Extract the (X, Y) coordinate from the center of the cell holding the provided text.  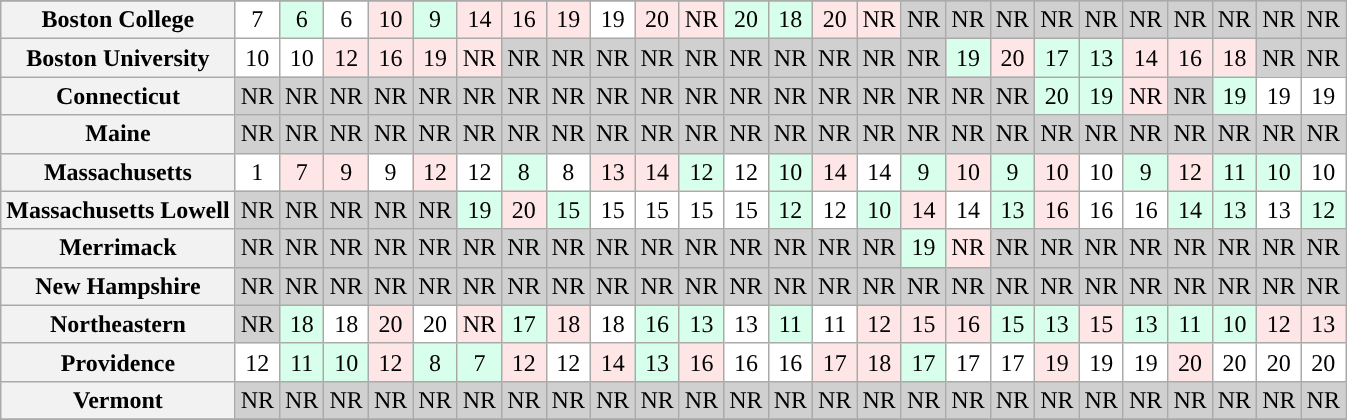
Connecticut (118, 96)
Boston College (118, 20)
Northeastern (118, 324)
Boston University (118, 58)
Vermont (118, 400)
Providence (118, 362)
Maine (118, 134)
New Hampshire (118, 286)
Massachusetts Lowell (118, 210)
Massachusetts (118, 172)
Merrimack (118, 248)
1 (257, 172)
